Provide the [X, Y] coordinate of the cell's center where the given text is located.  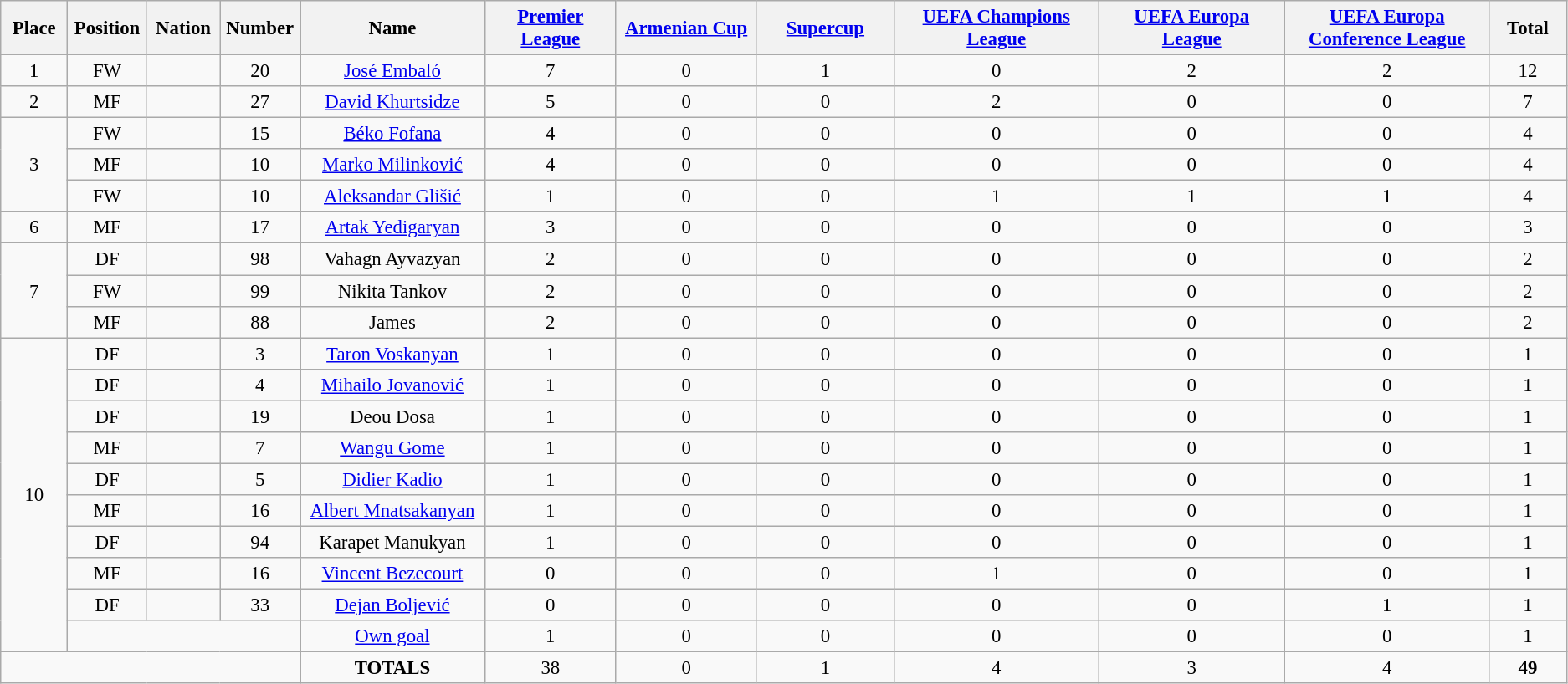
David Khurtsidze [393, 102]
Armenian Cup [686, 28]
Place [34, 28]
Nation [183, 28]
Dejan Boljević [393, 605]
Taron Voskanyan [393, 354]
Premier League [551, 28]
Total [1528, 28]
Number [260, 28]
19 [260, 416]
James [393, 322]
Marko Milinković [393, 165]
49 [1528, 668]
Aleksandar Glišić [393, 197]
Albert Mnatsakanyan [393, 511]
Position [107, 28]
88 [260, 322]
38 [551, 668]
33 [260, 605]
15 [260, 134]
Artak Yedigaryan [393, 228]
UEFA Europa Conference League [1387, 28]
Own goal [393, 636]
Nikita Tankov [393, 291]
20 [260, 71]
27 [260, 102]
Béko Fofana [393, 134]
José Embaló [393, 71]
Supercup [825, 28]
98 [260, 259]
94 [260, 542]
UEFA Champions League [997, 28]
Didier Kadio [393, 479]
12 [1528, 71]
17 [260, 228]
99 [260, 291]
TOTALS [393, 668]
Karapet Manukyan [393, 542]
6 [34, 228]
Vincent Bezecourt [393, 574]
Vahagn Ayvazyan [393, 259]
Deou Dosa [393, 416]
Name [393, 28]
Mihailo Jovanović [393, 385]
UEFA Europa League [1191, 28]
Wangu Gome [393, 448]
